Capture the cell that displays the provided text and extract its (X, Y) central coordinate. 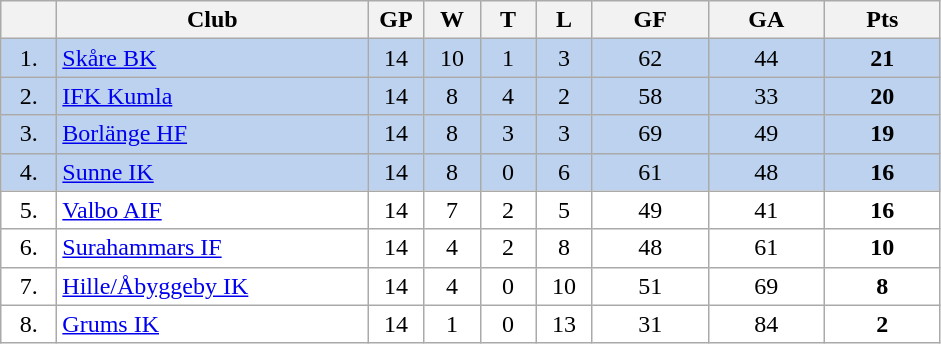
6. (29, 248)
Sunne IK (212, 172)
4. (29, 172)
Pts (882, 20)
41 (766, 210)
W (452, 20)
7. (29, 286)
Skåre BK (212, 58)
6 (564, 172)
2. (29, 96)
51 (650, 286)
33 (766, 96)
5 (564, 210)
GP (396, 20)
62 (650, 58)
T (508, 20)
44 (766, 58)
13 (564, 324)
L (564, 20)
Valbo AIF (212, 210)
GF (650, 20)
31 (650, 324)
Surahammars IF (212, 248)
58 (650, 96)
84 (766, 324)
1. (29, 58)
Club (212, 20)
Hille/Åbyggeby IK (212, 286)
8. (29, 324)
Borlänge HF (212, 134)
GA (766, 20)
19 (882, 134)
5. (29, 210)
20 (882, 96)
Grums IK (212, 324)
21 (882, 58)
IFK Kumla (212, 96)
7 (452, 210)
3. (29, 134)
